From the cell containing the given text, extract its center point as (x, y) coordinate. 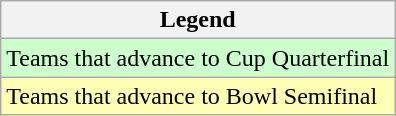
Legend (198, 20)
Teams that advance to Cup Quarterfinal (198, 58)
Teams that advance to Bowl Semifinal (198, 96)
